Detect which cell encompasses the target text, then output its (X, Y) center coordinate. 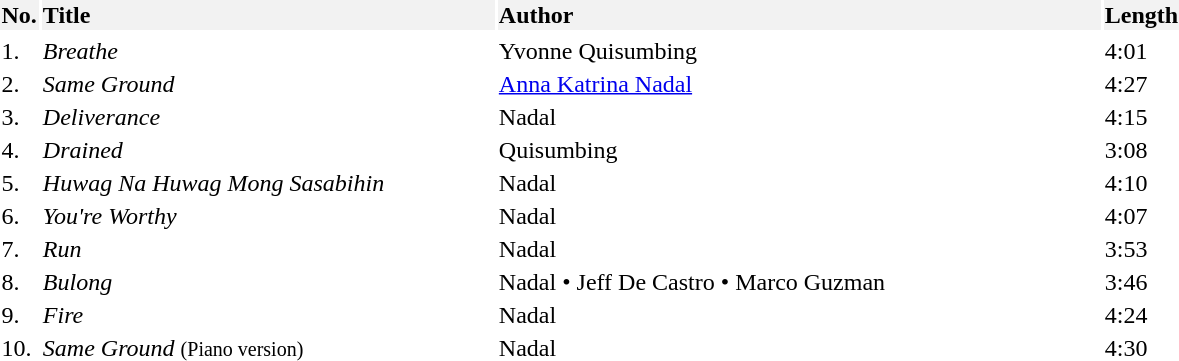
4:27 (1141, 84)
4:24 (1141, 315)
Length (1141, 15)
Nadal • Jeff De Castro • Marco Guzman (798, 282)
Bulong (268, 282)
Breathe (268, 51)
Author (798, 15)
No. (19, 15)
You're Worthy (268, 216)
3:08 (1141, 150)
5. (19, 183)
Fire (268, 315)
3:53 (1141, 249)
9. (19, 315)
8. (19, 282)
4:15 (1141, 117)
4:07 (1141, 216)
Drained (268, 150)
Anna Katrina Nadal (798, 84)
4:10 (1141, 183)
Same Ground (268, 84)
Deliverance (268, 117)
Run (268, 249)
Quisumbing (798, 150)
3. (19, 117)
2. (19, 84)
4:01 (1141, 51)
Yvonne Quisumbing (798, 51)
Title (268, 15)
7. (19, 249)
Huwag Na Huwag Mong Sasabihin (268, 183)
4. (19, 150)
3:46 (1141, 282)
6. (19, 216)
1. (19, 51)
